Output the (x, y) coordinate of the center of the cell containing the given text.  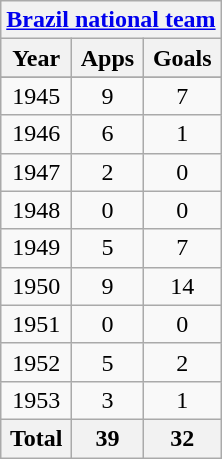
Total (36, 438)
Apps (108, 58)
1953 (36, 400)
Goals (182, 58)
1948 (36, 210)
3 (108, 400)
1949 (36, 248)
39 (108, 438)
32 (182, 438)
1947 (36, 172)
1950 (36, 286)
1945 (36, 96)
14 (182, 286)
1951 (36, 324)
Year (36, 58)
1952 (36, 362)
1946 (36, 134)
Brazil national team (111, 20)
6 (108, 134)
